Capture the cell that displays the provided text and extract its [x, y] central coordinate. 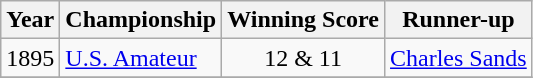
Charles Sands [459, 58]
Winning Score [304, 20]
Year [30, 20]
12 & 11 [304, 58]
Runner-up [459, 20]
1895 [30, 58]
Championship [141, 20]
U.S. Amateur [141, 58]
